Return the (x, y) coordinate for the center point of the cell that contains the specified text.  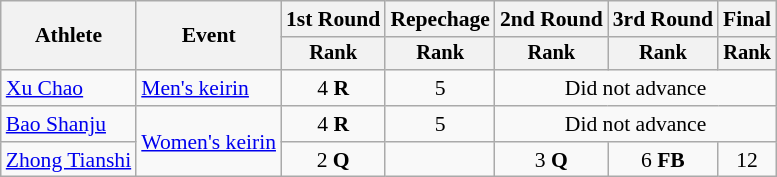
Athlete (68, 36)
2nd Round (552, 19)
Bao Shanju (68, 124)
Men's keirin (208, 88)
Women's keirin (208, 142)
Final (747, 19)
Event (208, 36)
Xu Chao (68, 88)
3rd Round (663, 19)
Repechage (440, 19)
1st Round (333, 19)
